Search for the cell housing the specified text and yield its (X, Y) center coordinate. 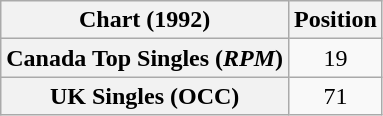
19 (336, 58)
71 (336, 96)
Position (336, 20)
Chart (1992) (145, 20)
UK Singles (OCC) (145, 96)
Canada Top Singles (RPM) (145, 58)
